Pinpoint the cell where the given text exists, returning its (X, Y) midpoint coordinate. 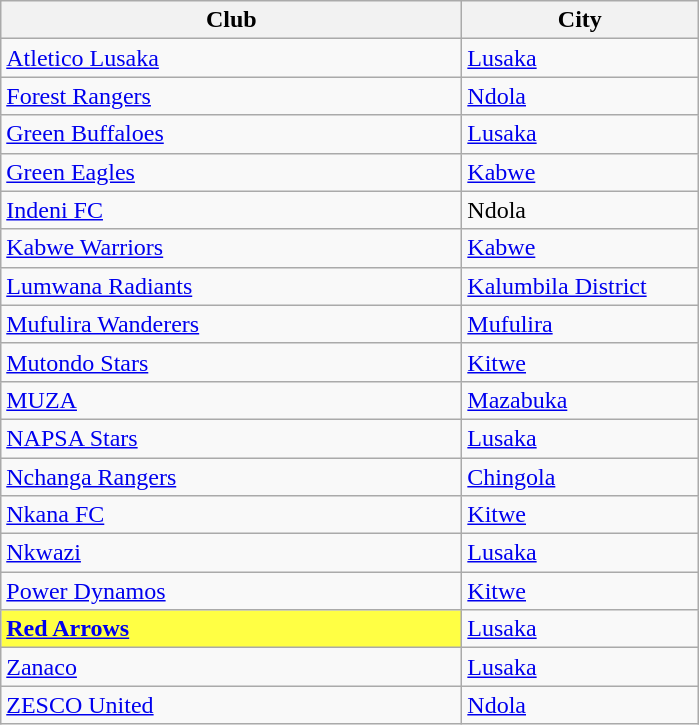
Mazabuka (580, 400)
Green Buffaloes (232, 134)
MUZA (232, 400)
Chingola (580, 477)
Zanaco (232, 667)
Kalumbila District (580, 286)
Mutondo Stars (232, 362)
Indeni FC (232, 210)
City (580, 20)
Kabwe Warriors (232, 248)
Nkana FC (232, 515)
Club (232, 20)
Mufulira (580, 324)
Mufulira Wanderers (232, 324)
Red Arrows (232, 629)
Lumwana Radiants (232, 286)
Nchanga Rangers (232, 477)
NAPSA Stars (232, 438)
Green Eagles (232, 172)
Power Dynamos (232, 591)
Atletico Lusaka (232, 58)
Nkwazi (232, 553)
Forest Rangers (232, 96)
ZESCO United (232, 705)
